Provide the (X, Y) coordinate of the cell's center where the given text is located.  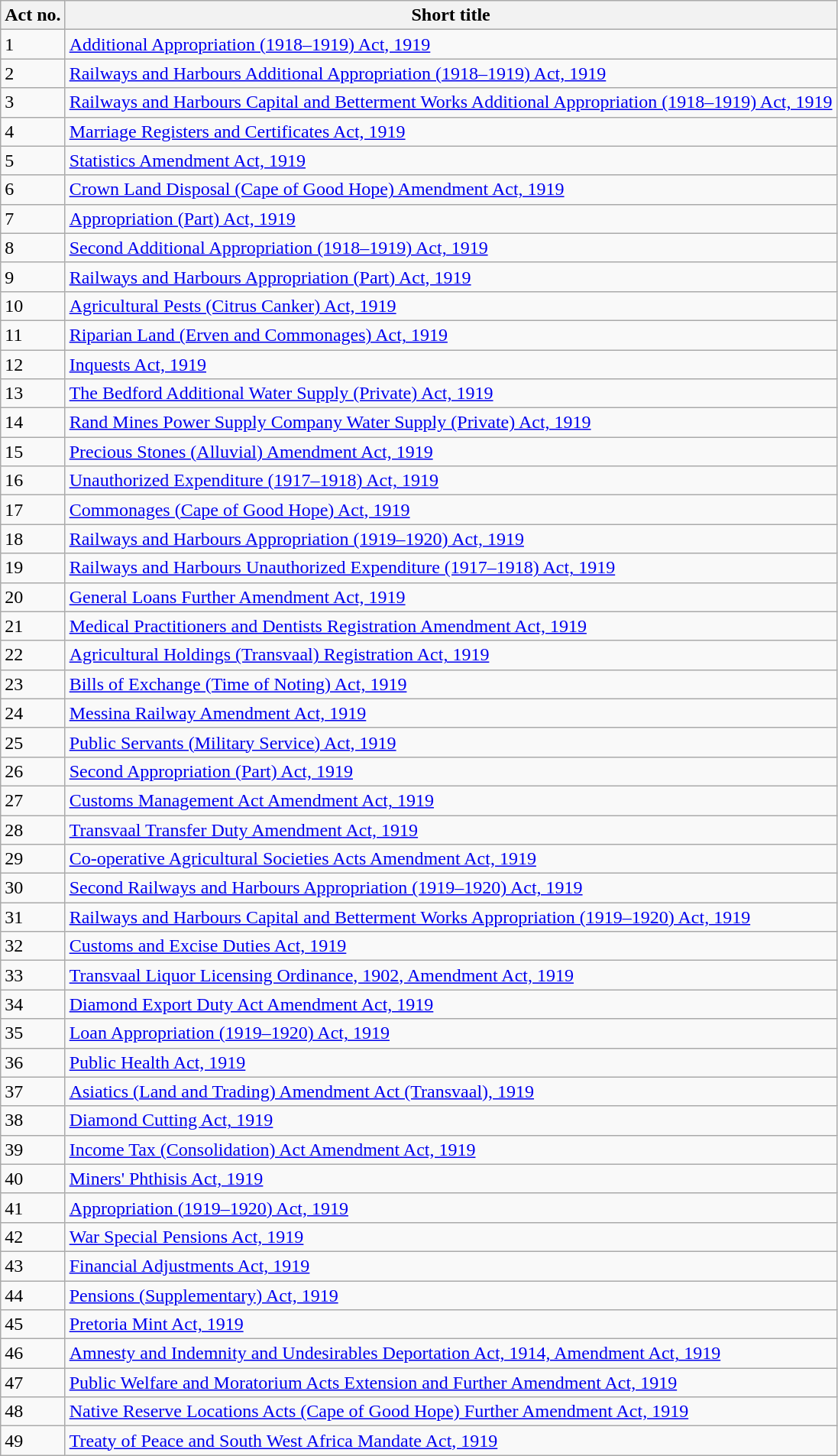
Marriage Registers and Certificates Act, 1919 (451, 131)
Additional Appropriation (1918–1919) Act, 1919 (451, 44)
Precious Stones (Alluvial) Amendment Act, 1919 (451, 452)
Second Appropriation (Part) Act, 1919 (451, 771)
Loan Appropriation (1919–1920) Act, 1919 (451, 1033)
23 (33, 684)
Act no. (33, 15)
Asiatics (Land and Trading) Amendment Act (Transvaal), 1919 (451, 1091)
Public Servants (Military Service) Act, 1919 (451, 742)
30 (33, 888)
39 (33, 1150)
20 (33, 597)
Railways and Harbours Unauthorized Expenditure (1917–1918) Act, 1919 (451, 568)
33 (33, 975)
Railways and Harbours Capital and Betterment Works Appropriation (1919–1920) Act, 1919 (451, 917)
Pretoria Mint Act, 1919 (451, 1325)
Transvaal Liquor Licensing Ordinance, 1902, Amendment Act, 1919 (451, 975)
Income Tax (Consolidation) Act Amendment Act, 1919 (451, 1150)
Treaty of Peace and South West Africa Mandate Act, 1919 (451, 1441)
36 (33, 1062)
10 (33, 306)
26 (33, 771)
3 (33, 102)
46 (33, 1354)
War Special Pensions Act, 1919 (451, 1237)
Railways and Harbours Capital and Betterment Works Additional Appropriation (1918–1919) Act, 1919 (451, 102)
27 (33, 800)
Rand Mines Power Supply Company Water Supply (Private) Act, 1919 (451, 423)
Statistics Amendment Act, 1919 (451, 161)
Crown Land Disposal (Cape of Good Hope) Amendment Act, 1919 (451, 190)
Public Health Act, 1919 (451, 1062)
22 (33, 655)
Agricultural Holdings (Transvaal) Registration Act, 1919 (451, 655)
Railways and Harbours Additional Appropriation (1918–1919) Act, 1919 (451, 73)
Transvaal Transfer Duty Amendment Act, 1919 (451, 829)
9 (33, 277)
Native Reserve Locations Acts (Cape of Good Hope) Further Amendment Act, 1919 (451, 1412)
Pensions (Supplementary) Act, 1919 (451, 1295)
Diamond Export Duty Act Amendment Act, 1919 (451, 1004)
19 (33, 568)
47 (33, 1383)
6 (33, 190)
7 (33, 219)
Second Railways and Harbours Appropriation (1919–1920) Act, 1919 (451, 888)
Railways and Harbours Appropriation (1919–1920) Act, 1919 (451, 539)
18 (33, 539)
49 (33, 1441)
Public Welfare and Moratorium Acts Extension and Further Amendment Act, 1919 (451, 1383)
Amnesty and Indemnity and Undesirables Deportation Act, 1914, Amendment Act, 1919 (451, 1354)
Short title (451, 15)
Financial Adjustments Act, 1919 (451, 1266)
5 (33, 161)
Unauthorized Expenditure (1917–1918) Act, 1919 (451, 481)
Commonages (Cape of Good Hope) Act, 1919 (451, 510)
Bills of Exchange (Time of Noting) Act, 1919 (451, 684)
Riparian Land (Erven and Commonages) Act, 1919 (451, 335)
34 (33, 1004)
21 (33, 626)
41 (33, 1208)
12 (33, 365)
Agricultural Pests (Citrus Canker) Act, 1919 (451, 306)
Customs Management Act Amendment Act, 1919 (451, 800)
44 (33, 1295)
Diamond Cutting Act, 1919 (451, 1120)
Customs and Excise Duties Act, 1919 (451, 946)
40 (33, 1179)
45 (33, 1325)
32 (33, 946)
38 (33, 1120)
Second Additional Appropriation (1918–1919) Act, 1919 (451, 248)
2 (33, 73)
Medical Practitioners and Dentists Registration Amendment Act, 1919 (451, 626)
4 (33, 131)
Co-operative Agricultural Societies Acts Amendment Act, 1919 (451, 859)
Inquests Act, 1919 (451, 365)
General Loans Further Amendment Act, 1919 (451, 597)
8 (33, 248)
37 (33, 1091)
48 (33, 1412)
24 (33, 713)
17 (33, 510)
Messina Railway Amendment Act, 1919 (451, 713)
29 (33, 859)
15 (33, 452)
1 (33, 44)
13 (33, 394)
31 (33, 917)
25 (33, 742)
43 (33, 1266)
Miners' Phthisis Act, 1919 (451, 1179)
28 (33, 829)
Railways and Harbours Appropriation (Part) Act, 1919 (451, 277)
35 (33, 1033)
Appropriation (Part) Act, 1919 (451, 219)
The Bedford Additional Water Supply (Private) Act, 1919 (451, 394)
Appropriation (1919–1920) Act, 1919 (451, 1208)
16 (33, 481)
14 (33, 423)
42 (33, 1237)
11 (33, 335)
